Locate the cell with the specified text and output its [x, y] center coordinate. 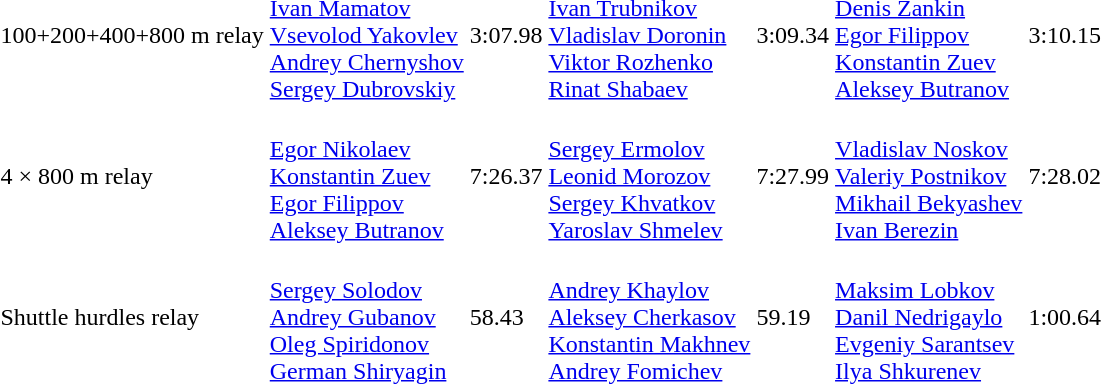
7:27.99 [793, 176]
Vladislav NoskovValeriy PostnikovMikhail BekyashevIvan Berezin [929, 176]
Sergey ErmolovLeonid MorozovSergey KhvatkovYaroslav Shmelev [650, 176]
Egor NikolaevKonstantin ZuevEgor FilippovAleksey Butranov [366, 176]
7:26.37 [506, 176]
